Return the [x, y] coordinate for the center point of the cell that contains the specified text.  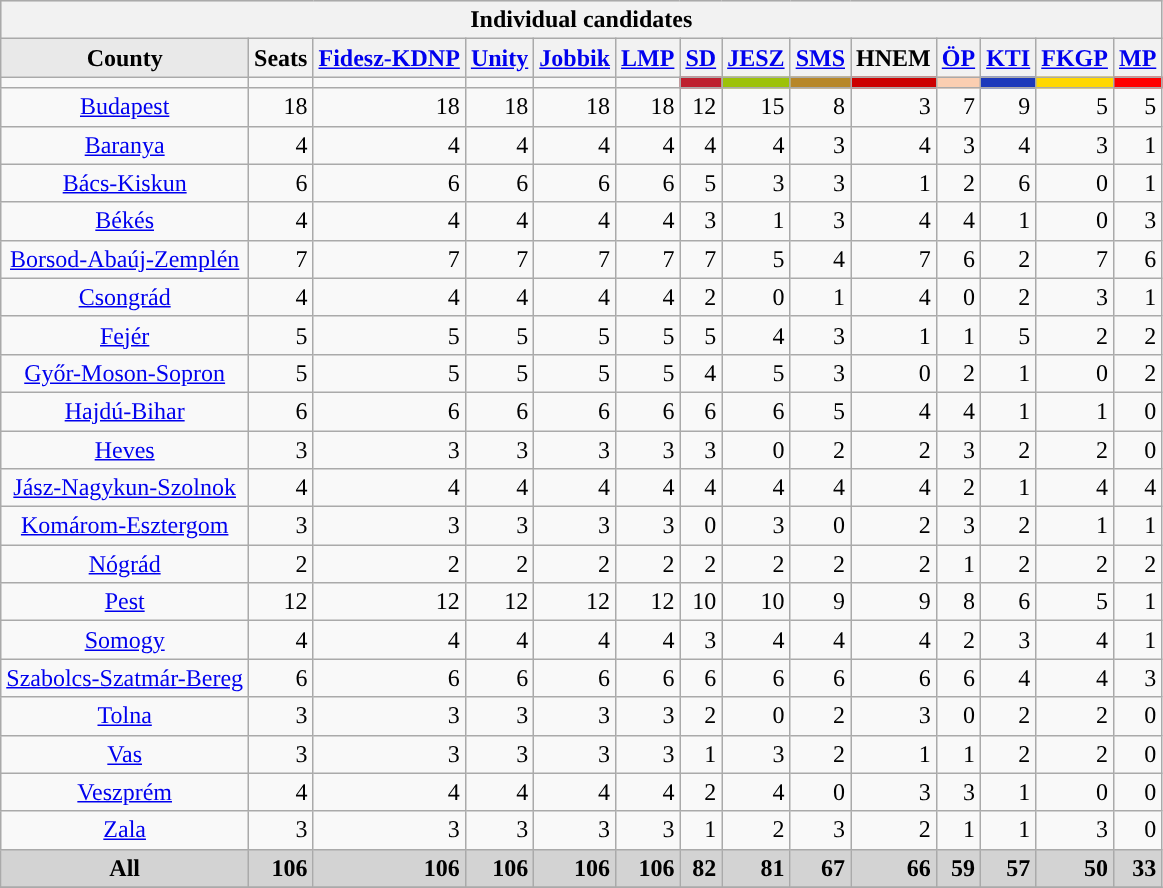
SMS [820, 58]
Csongrád [125, 297]
Pest [125, 602]
Jász-Nagykun-Szolnok [125, 488]
LMP [648, 58]
Szabolcs-Szatmár-Bereg [125, 678]
57 [1008, 868]
Tolna [125, 716]
Somogy [125, 640]
SD [701, 58]
KTI [1008, 58]
Bács-Kiskun [125, 183]
Unity [499, 58]
Vas [125, 754]
81 [756, 868]
All [125, 868]
MP [1137, 58]
County [125, 58]
Fidesz-KDNP [389, 58]
Heves [125, 449]
Budapest [125, 107]
Veszprém [125, 792]
Borsod-Abaúj-Zemplén [125, 259]
59 [958, 868]
Individual candidates [582, 20]
33 [1137, 868]
Komárom-Esztergom [125, 526]
Hajdú-Bihar [125, 411]
Nógrád [125, 564]
Győr-Moson-Sopron [125, 373]
HNEM [894, 58]
82 [701, 868]
67 [820, 868]
ÖP [958, 58]
Fejér [125, 335]
FKGP [1075, 58]
Jobbik [575, 58]
50 [1075, 868]
15 [756, 107]
Békés [125, 221]
66 [894, 868]
JESZ [756, 58]
Seats [281, 58]
Zala [125, 830]
Baranya [125, 145]
